Detect which cell encompasses the target text, then output its (x, y) center coordinate. 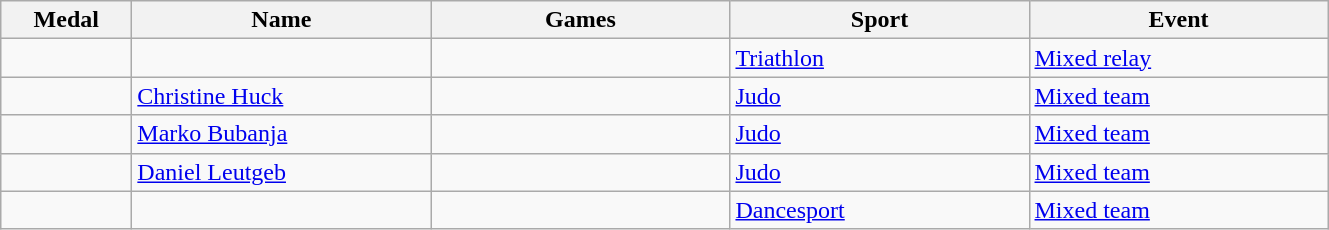
Mixed relay (1178, 58)
Medal (66, 20)
Sport (880, 20)
Name (282, 20)
Triathlon (880, 58)
Daniel Leutgeb (282, 172)
Event (1178, 20)
Marko Bubanja (282, 134)
Games (580, 20)
Dancesport (880, 210)
Christine Huck (282, 96)
